For the text-containing cell, return its midpoint in [X, Y] coordinate format. 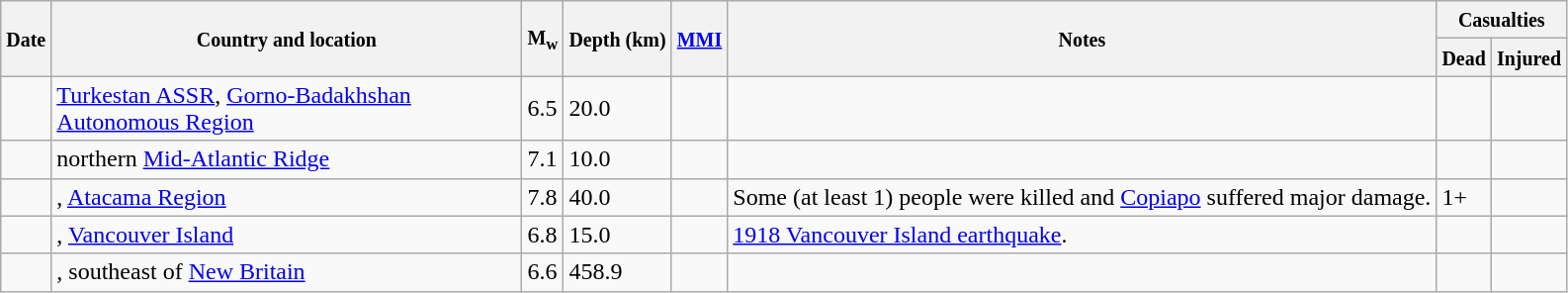
1918 Vancouver Island earthquake. [1082, 235]
7.8 [543, 197]
6.6 [543, 272]
1+ [1464, 197]
Injured [1528, 57]
40.0 [617, 197]
Depth (km) [617, 39]
15.0 [617, 235]
Casualties [1502, 20]
northern Mid-Atlantic Ridge [287, 159]
Mw [543, 39]
Turkestan ASSR, Gorno-Badakhshan Autonomous Region [287, 109]
, Vancouver Island [287, 235]
MMI [700, 39]
, southeast of New Britain [287, 272]
458.9 [617, 272]
Date [26, 39]
20.0 [617, 109]
Dead [1464, 57]
6.5 [543, 109]
Country and location [287, 39]
7.1 [543, 159]
6.8 [543, 235]
Notes [1082, 39]
10.0 [617, 159]
, Atacama Region [287, 197]
Some (at least 1) people were killed and Copiapo suffered major damage. [1082, 197]
